Scan for the cell matching the given text and deliver its (X, Y) coordinate at center. 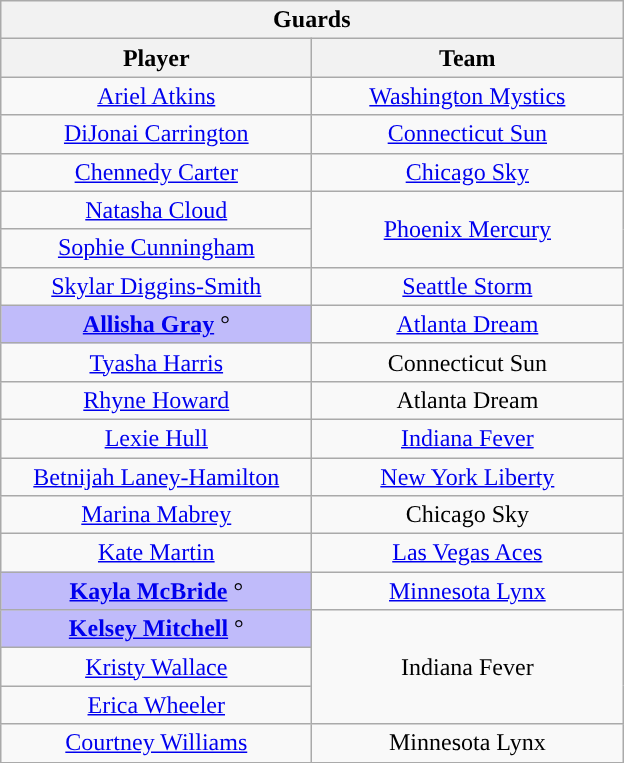
Tyasha Harris (156, 362)
Seattle Storm (468, 286)
Rhyne Howard (156, 400)
Player (156, 58)
Sophie Cunningham (156, 248)
Las Vegas Aces (468, 553)
Betnijah Laney-Hamilton (156, 477)
Lexie Hull (156, 438)
Ariel Atkins (156, 96)
Kelsey Mitchell ° (156, 629)
Kate Martin (156, 553)
Erica Wheeler (156, 705)
Natasha Cloud (156, 210)
Team (468, 58)
Guards (312, 20)
Phoenix Mercury (468, 229)
Chennedy Carter (156, 172)
Washington Mystics (468, 96)
Skylar Diggins-Smith (156, 286)
DiJonai Carrington (156, 134)
Courtney Williams (156, 743)
Marina Mabrey (156, 515)
Kristy Wallace (156, 667)
New York Liberty (468, 477)
Allisha Gray ° (156, 324)
Kayla McBride ° (156, 591)
